Scan for the cell matching the given text and deliver its (x, y) coordinate at center. 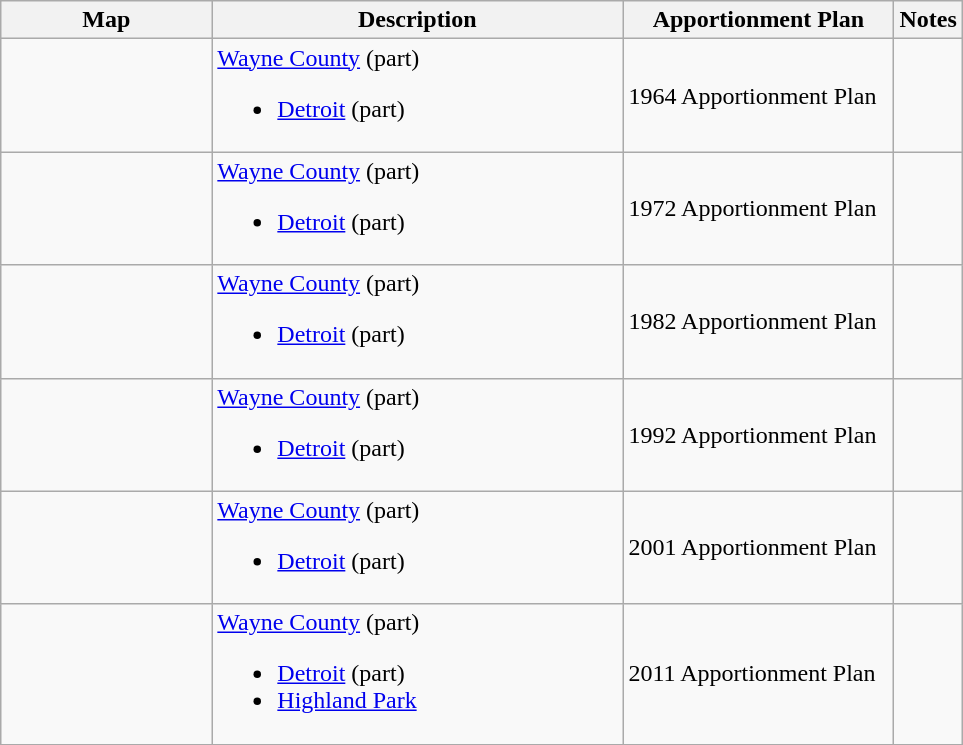
Description (418, 20)
1964 Apportionment Plan (758, 96)
2001 Apportionment Plan (758, 548)
Map (106, 20)
Wayne County (part)Detroit (part)Highland Park (418, 674)
1992 Apportionment Plan (758, 434)
1982 Apportionment Plan (758, 322)
2011 Apportionment Plan (758, 674)
Apportionment Plan (758, 20)
Notes (928, 20)
1972 Apportionment Plan (758, 208)
